Return the [x, y] coordinate for the center point of the cell that contains the specified text.  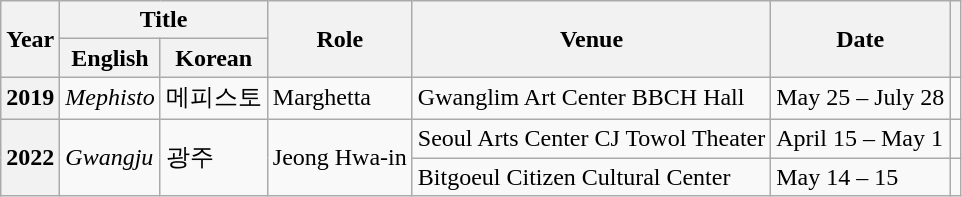
May 14 – 15 [860, 177]
Marghetta [340, 98]
Jeong Hwa-in [340, 157]
May 25 – July 28 [860, 98]
메피스토 [214, 98]
Date [860, 39]
Korean [214, 58]
Seoul Arts Center CJ Towol Theater [591, 138]
Year [30, 39]
English [110, 58]
Gwanglim Art Center BBCH Hall [591, 98]
2022 [30, 157]
Gwangju [110, 157]
Role [340, 39]
Mephisto [110, 98]
Title [164, 20]
광주 [214, 157]
2019 [30, 98]
Bitgoeul Citizen Cultural Center [591, 177]
Venue [591, 39]
April 15 – May 1 [860, 138]
